For the text-containing cell, return its midpoint in [x, y] coordinate format. 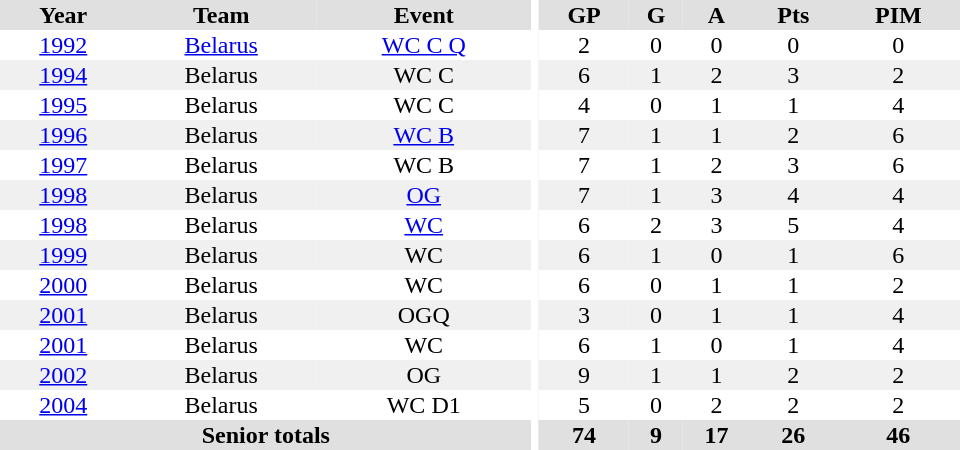
2000 [64, 285]
1992 [64, 45]
1995 [64, 105]
1996 [64, 135]
GP [584, 15]
Pts [794, 15]
1997 [64, 165]
74 [584, 435]
1999 [64, 255]
1994 [64, 75]
26 [794, 435]
2002 [64, 375]
OGQ [424, 315]
Team [222, 15]
17 [716, 435]
2004 [64, 405]
Senior totals [266, 435]
WC D1 [424, 405]
Year [64, 15]
A [716, 15]
G [656, 15]
PIM [898, 15]
WC C Q [424, 45]
46 [898, 435]
Event [424, 15]
